Find where the given text appears and provide that cell's center as (X, Y) coordinate. 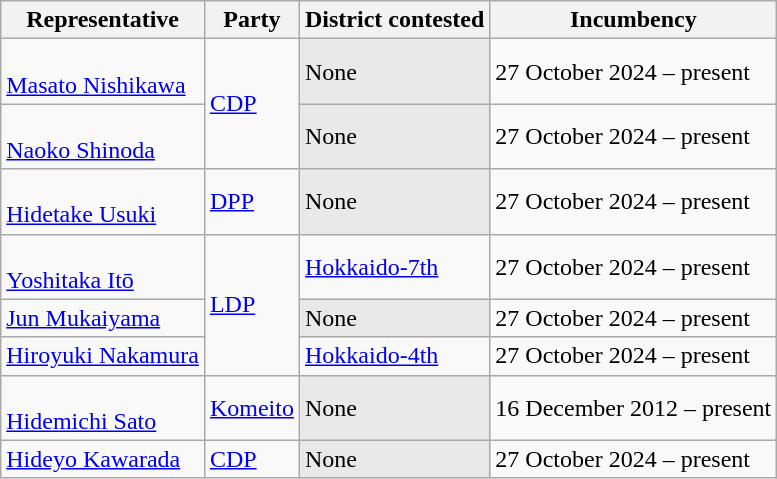
Representative (103, 20)
Komeito (252, 408)
DPP (252, 202)
Hokkaido-7th (394, 266)
Hideyo Kawarada (103, 459)
Jun Mukaiyama (103, 318)
LDP (252, 304)
Hidemichi Sato (103, 408)
16 December 2012 – present (634, 408)
Hidetake Usuki (103, 202)
Hokkaido-4th (394, 356)
Naoko Shinoda (103, 136)
Masato Nishikawa (103, 72)
District contested (394, 20)
Incumbency (634, 20)
Party (252, 20)
Hiroyuki Nakamura (103, 356)
Yoshitaka Itō (103, 266)
